Determine the [X, Y] coordinate at the center of the cell enclosing the given text.  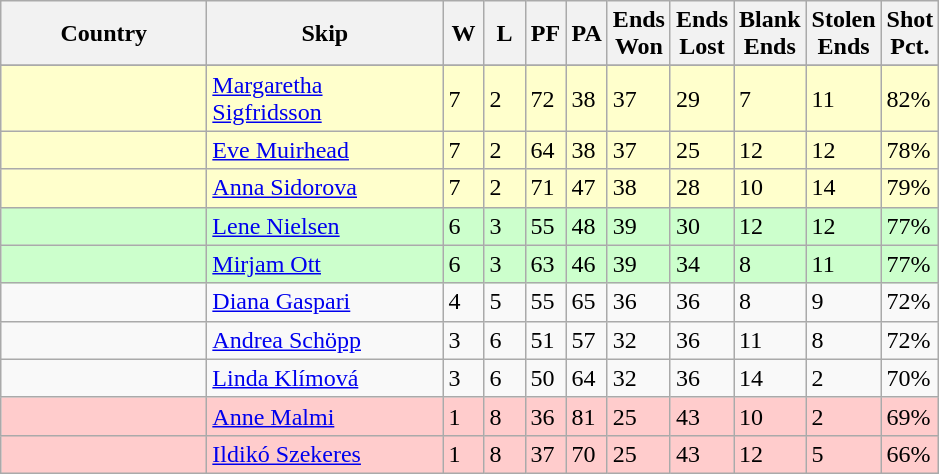
78% [910, 150]
9 [844, 302]
Eve Muirhead [325, 150]
Ends Won [638, 34]
46 [586, 264]
Linda Klímová [325, 378]
69% [910, 416]
47 [586, 188]
48 [586, 226]
70% [910, 378]
Mirjam Ott [325, 264]
Lene Nielsen [325, 226]
4 [464, 302]
30 [702, 226]
Ildikó Szekeres [325, 454]
Anna Sidorova [325, 188]
Blank Ends [770, 34]
63 [546, 264]
Skip [325, 34]
Country [104, 34]
79% [910, 188]
Andrea Schöpp [325, 340]
65 [586, 302]
Margaretha Sigfridsson [325, 98]
50 [546, 378]
PF [546, 34]
66% [910, 454]
71 [546, 188]
28 [702, 188]
34 [702, 264]
Anne Malmi [325, 416]
PA [586, 34]
51 [546, 340]
Ends Lost [702, 34]
Stolen Ends [844, 34]
L [504, 34]
82% [910, 98]
W [464, 34]
Shot Pct. [910, 34]
29 [702, 98]
81 [586, 416]
Diana Gaspari [325, 302]
57 [586, 340]
70 [586, 454]
72 [546, 98]
